Provide the (x, y) coordinate of the cell's center where the given text is located.  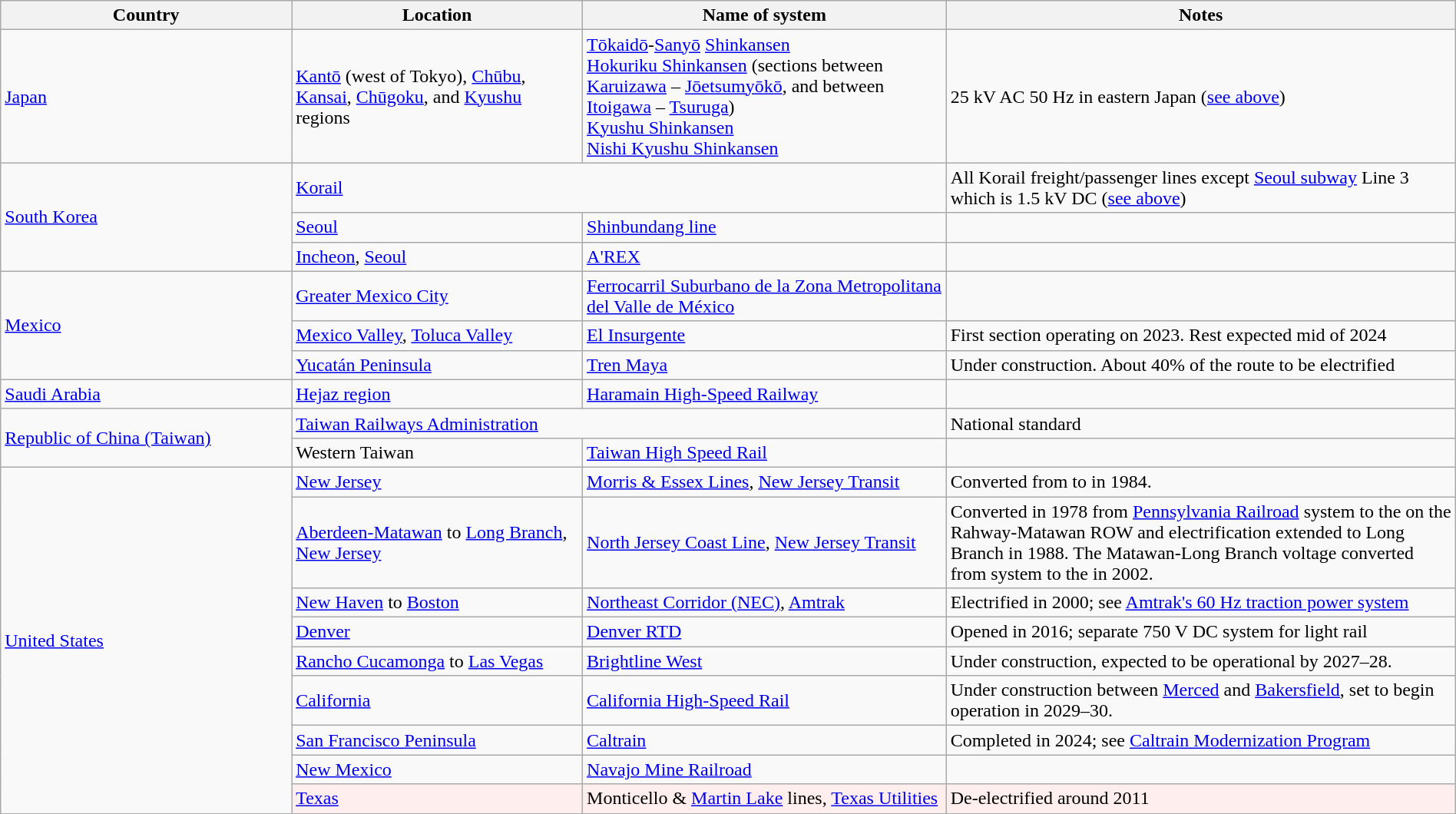
Opened in 2016; separate 750 V DC system for light rail (1201, 632)
Navajo Mine Railroad (765, 769)
California (438, 700)
Japan (146, 97)
Under construction between Merced and Bakersfield, set to begin operation in 2029–30. (1201, 700)
New Mexico (438, 769)
De-electrified around 2011 (1201, 799)
Haramain High-Speed Railway (765, 394)
Western Taiwan (438, 452)
Taiwan Railways Administration (619, 423)
Denver RTD (765, 632)
A'REX (765, 256)
Yucatán Peninsula (438, 365)
25 kV AC 50 Hz in eastern Japan (see above) (1201, 97)
New Haven to Boston (438, 603)
Completed in 2024; see Caltrain Modernization Program (1201, 740)
Morris & Essex Lines, New Jersey Transit (765, 481)
Country (146, 15)
North Jersey Coast Line, New Jersey Transit (765, 542)
Location (438, 15)
Greater Mexico City (438, 296)
Taiwan High Speed Rail (765, 452)
El Insurgente (765, 336)
Incheon, Seoul (438, 256)
Tren Maya (765, 365)
Northeast Corridor (NEC), Amtrak (765, 603)
Monticello & Martin Lake lines, Texas Utilities (765, 799)
Name of system (765, 15)
San Francisco Peninsula (438, 740)
Texas (438, 799)
Kantō (west of Tokyo), Chūbu, Kansai, Chūgoku, and Kyushu regions (438, 97)
Converted from to in 1984. (1201, 481)
Ferrocarril Suburbano de la Zona Metropolitana del Valle de México (765, 296)
Mexico Valley, Toluca Valley (438, 336)
New Jersey (438, 481)
First section operating on 2023. Rest expected mid of 2024 (1201, 336)
United States (146, 640)
Aberdeen-Matawan to Long Branch, New Jersey (438, 542)
Electrified in 2000; see Amtrak's 60 Hz traction power system (1201, 603)
South Korea (146, 217)
Denver (438, 632)
Seoul (438, 227)
Caltrain (765, 740)
All Korail freight/passenger lines except Seoul subway Line 3 which is 1.5 kV DC (see above) (1201, 187)
Saudi Arabia (146, 394)
Mexico (146, 326)
Brightline West (765, 661)
Republic of China (Taiwan) (146, 438)
Hejaz region (438, 394)
California High-Speed Rail (765, 700)
Under construction, expected to be operational by 2027–28. (1201, 661)
National standard (1201, 423)
Notes (1201, 15)
Rancho Cucamonga to Las Vegas (438, 661)
Korail (619, 187)
Shinbundang line (765, 227)
Under construction. About 40% of the route to be electrified (1201, 365)
